Output the (x, y) coordinate of the center of the cell containing the given text.  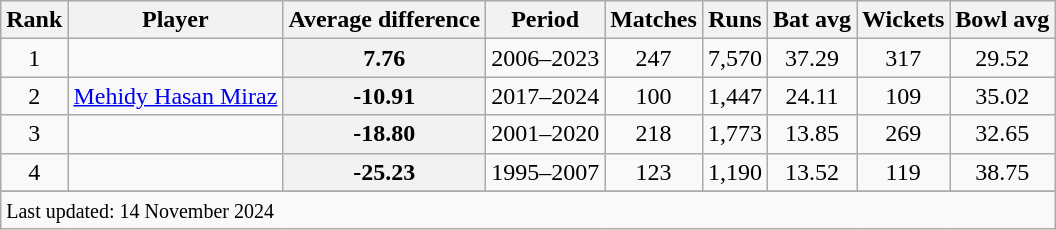
2 (34, 96)
Mehidy Hasan Miraz (176, 96)
29.52 (1002, 58)
109 (904, 96)
119 (904, 172)
7.76 (384, 58)
Matches (654, 20)
13.52 (812, 172)
24.11 (812, 96)
247 (654, 58)
1,447 (734, 96)
1995–2007 (546, 172)
Player (176, 20)
Bowl avg (1002, 20)
Last updated: 14 November 2024 (528, 210)
7,570 (734, 58)
Rank (34, 20)
13.85 (812, 134)
35.02 (1002, 96)
32.65 (1002, 134)
Runs (734, 20)
2001–2020 (546, 134)
100 (654, 96)
Wickets (904, 20)
3 (34, 134)
-18.80 (384, 134)
-25.23 (384, 172)
38.75 (1002, 172)
37.29 (812, 58)
317 (904, 58)
Average difference (384, 20)
218 (654, 134)
4 (34, 172)
2006–2023 (546, 58)
269 (904, 134)
1,773 (734, 134)
123 (654, 172)
1,190 (734, 172)
Period (546, 20)
1 (34, 58)
-10.91 (384, 96)
Bat avg (812, 20)
2017–2024 (546, 96)
